Search for the cell housing the specified text and yield its [X, Y] center coordinate. 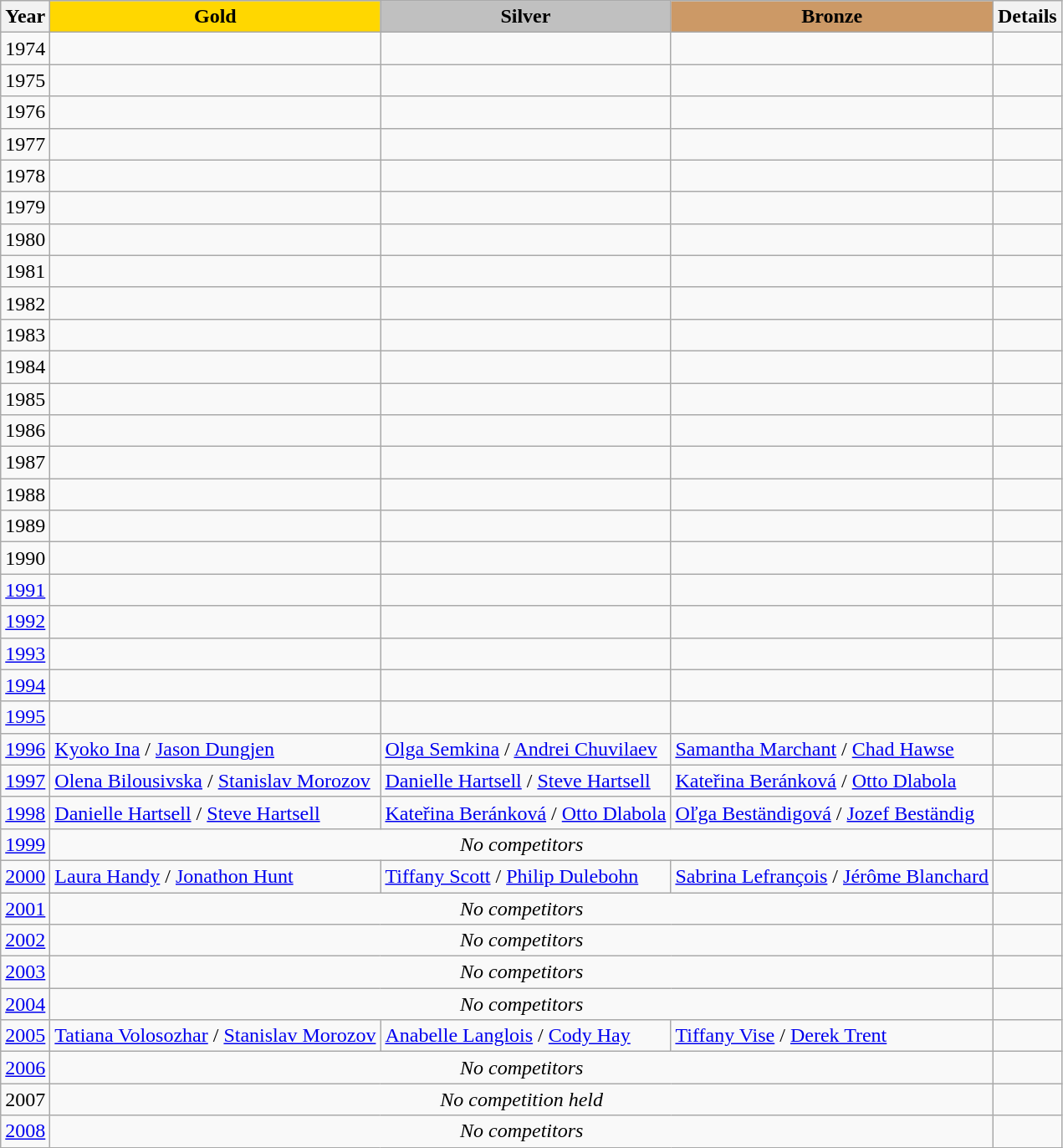
1989 [25, 526]
1974 [25, 49]
1975 [25, 80]
1994 [25, 685]
1980 [25, 239]
Tiffany Vise / Derek Trent [832, 1036]
Tiffany Scott / Philip Dulebohn [525, 876]
No competition held [522, 1099]
1979 [25, 208]
2006 [25, 1068]
2000 [25, 876]
Anabelle Langlois / Cody Hay [525, 1036]
Olena Bilousivska / Stanislav Morozov [216, 781]
Laura Handy / Jonathon Hunt [216, 876]
Samantha Marchant / Chad Hawse [832, 749]
2008 [25, 1131]
2005 [25, 1036]
2001 [25, 908]
Tatiana Volosozhar / Stanislav Morozov [216, 1036]
1992 [25, 622]
Details [1028, 17]
Year [25, 17]
1984 [25, 366]
2002 [25, 940]
1981 [25, 271]
1997 [25, 781]
Bronze [832, 17]
1977 [25, 144]
1990 [25, 558]
Gold [216, 17]
1996 [25, 749]
Kyoko Ina / Jason Dungjen [216, 749]
1986 [25, 431]
1993 [25, 653]
1991 [25, 590]
Sabrina Lefrançois / Jérôme Blanchard [832, 876]
2004 [25, 1004]
1988 [25, 495]
1982 [25, 303]
Silver [525, 17]
1995 [25, 717]
1978 [25, 176]
1976 [25, 112]
1999 [25, 844]
1985 [25, 399]
2003 [25, 972]
1983 [25, 335]
2007 [25, 1099]
1987 [25, 463]
1998 [25, 812]
Oľga Beständigová / Jozef Beständig [832, 812]
Olga Semkina / Andrei Chuvilaev [525, 749]
